Determine the [x, y] coordinate at the center of the cell enclosing the given text.  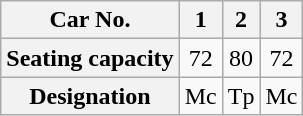
80 [241, 58]
1 [200, 20]
Tp [241, 96]
Seating capacity [90, 58]
2 [241, 20]
3 [282, 20]
Designation [90, 96]
Car No. [90, 20]
